Find where the given text appears and provide that cell's center as (x, y) coordinate. 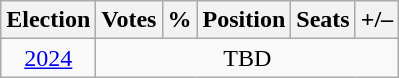
Votes (129, 20)
TBD (248, 58)
+/– (376, 20)
Position (244, 20)
Seats (323, 20)
Election (48, 20)
2024 (48, 58)
% (180, 20)
